Output the (X, Y) coordinate of the center of the cell containing the given text.  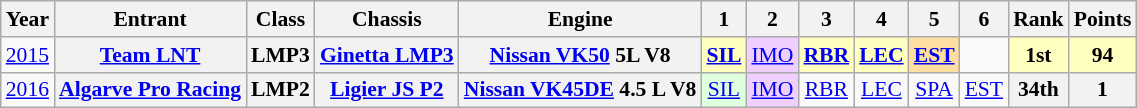
LMP3 (280, 55)
Team LNT (150, 55)
4 (882, 19)
Rank (1038, 19)
94 (1103, 55)
Year (28, 19)
Algarve Pro Racing (150, 90)
Ginetta LMP3 (387, 55)
5 (934, 19)
1st (1038, 55)
Nissan VK45DE 4.5 L V8 (580, 90)
3 (826, 19)
Ligier JS P2 (387, 90)
Entrant (150, 19)
Nissan VK50 5L V8 (580, 55)
Points (1103, 19)
LMP2 (280, 90)
Class (280, 19)
2 (772, 19)
SPA (934, 90)
6 (984, 19)
Engine (580, 19)
2015 (28, 55)
2016 (28, 90)
34th (1038, 90)
Chassis (387, 19)
